Return [x, y] of the center of cell containing provided text 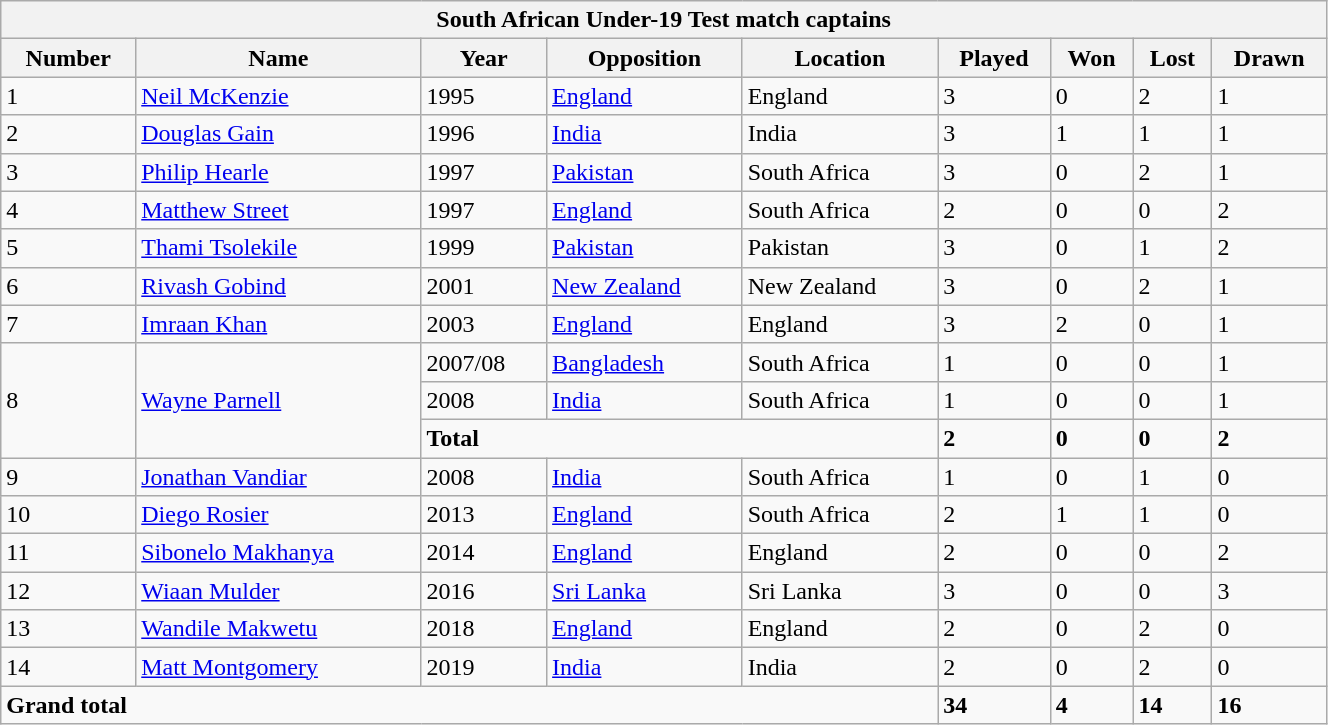
2018 [484, 629]
Wandile Makwetu [278, 629]
13 [68, 629]
South African Under-19 Test match captains [664, 20]
2013 [484, 515]
Number [68, 58]
10 [68, 515]
2003 [484, 324]
Imraan Khan [278, 324]
Douglas Gain [278, 134]
Sibonelo Makhanya [278, 553]
11 [68, 553]
Matt Montgomery [278, 667]
Total [680, 438]
Name [278, 58]
34 [994, 705]
Diego Rosier [278, 515]
Wiaan Mulder [278, 591]
6 [68, 286]
2007/08 [484, 362]
Opposition [645, 58]
Wayne Parnell [278, 400]
Drawn [1270, 58]
9 [68, 477]
Philip Hearle [278, 172]
Year [484, 58]
7 [68, 324]
8 [68, 400]
Jonathan Vandiar [278, 477]
1996 [484, 134]
2016 [484, 591]
1999 [484, 248]
2001 [484, 286]
12 [68, 591]
Neil McKenzie [278, 96]
5 [68, 248]
Rivash Gobind [278, 286]
1995 [484, 96]
2019 [484, 667]
Bangladesh [645, 362]
2014 [484, 553]
Matthew Street [278, 210]
16 [1270, 705]
Played [994, 58]
Lost [1172, 58]
Location [840, 58]
Won [1092, 58]
Grand total [470, 705]
Thami Tsolekile [278, 248]
